Find where the given text appears and provide that cell's center as (x, y) coordinate. 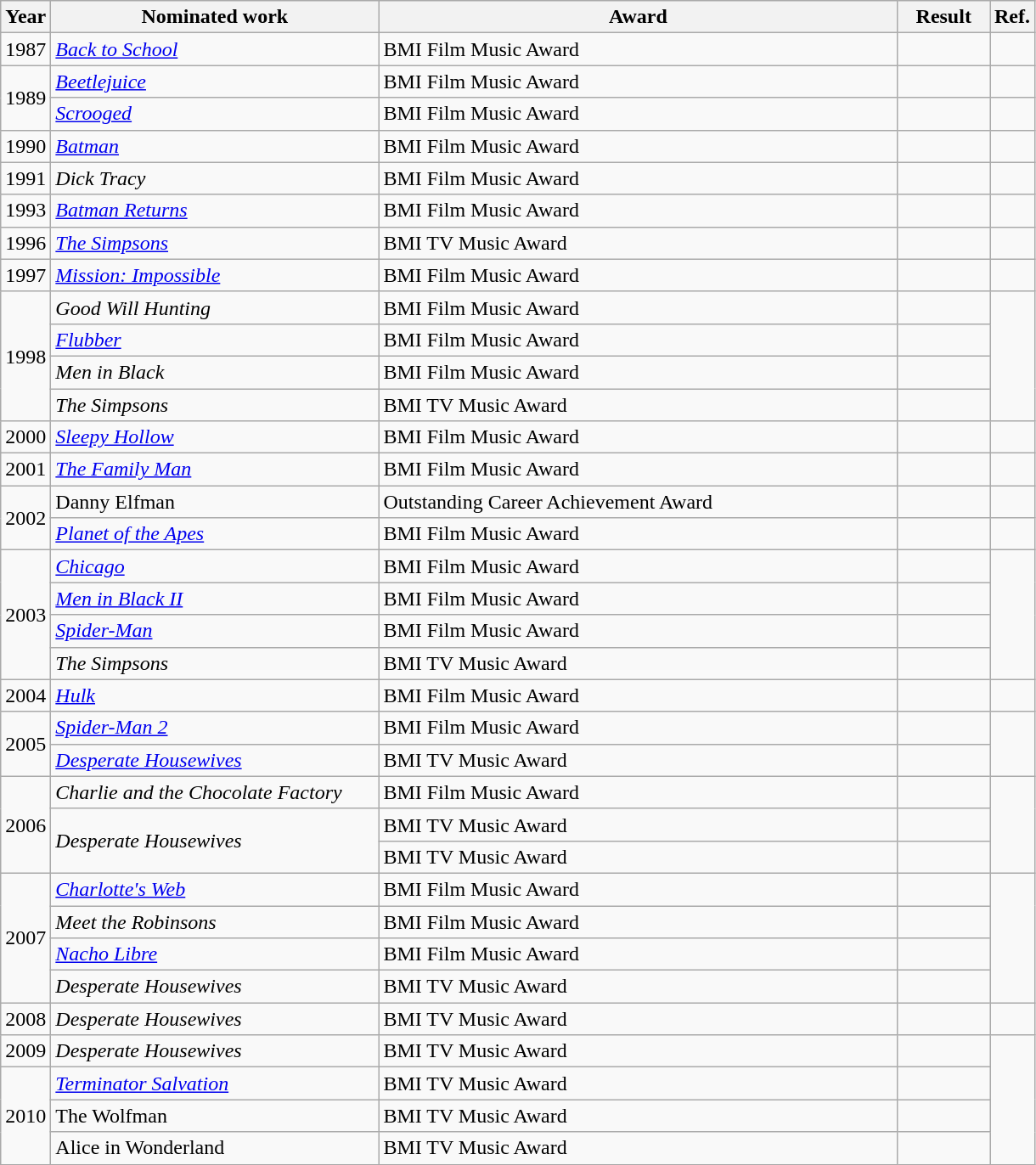
1996 (25, 243)
Flubber (215, 340)
2004 (25, 695)
Chicago (215, 566)
Planet of the Apes (215, 534)
Mission: Impossible (215, 275)
2002 (25, 518)
Year (25, 17)
Good Will Hunting (215, 307)
Nacho Libre (215, 954)
Ref. (1012, 17)
Spider-Man 2 (215, 728)
1987 (25, 49)
Sleepy Hollow (215, 437)
Alice in Wonderland (215, 1148)
Outstanding Career Achievement Award (639, 502)
Terminator Salvation (215, 1083)
Dick Tracy (215, 178)
Men in Black (215, 372)
2001 (25, 470)
The Family Man (215, 470)
Scrooged (215, 114)
Batman Returns (215, 211)
2005 (25, 744)
2000 (25, 437)
Spider-Man (215, 631)
1997 (25, 275)
Batman (215, 146)
Back to School (215, 49)
2010 (25, 1116)
1991 (25, 178)
1998 (25, 356)
1993 (25, 211)
2009 (25, 1051)
Men in Black II (215, 599)
1989 (25, 98)
2008 (25, 1019)
Nominated work (215, 17)
2007 (25, 937)
Award (639, 17)
Danny Elfman (215, 502)
2003 (25, 615)
Result (944, 17)
1990 (25, 146)
Meet the Robinsons (215, 921)
Beetlejuice (215, 82)
Hulk (215, 695)
Charlie and the Chocolate Factory (215, 792)
The Wolfman (215, 1116)
2006 (25, 825)
Charlotte's Web (215, 889)
